Return the [x, y] coordinate for the center point of the cell that contains the specified text.  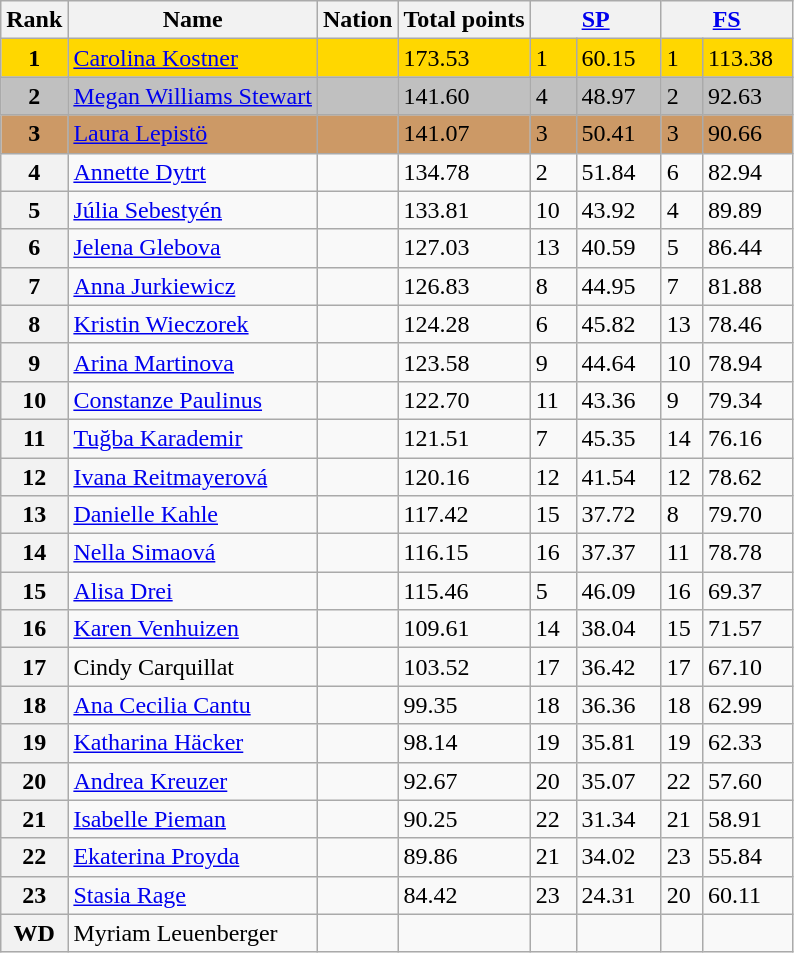
Kristin Wieczorek [193, 324]
84.42 [464, 895]
141.60 [464, 96]
Andrea Kreuzer [193, 781]
Ana Cecilia Cantu [193, 705]
126.83 [464, 286]
86.44 [747, 248]
51.84 [618, 172]
Laura Lepistö [193, 134]
58.91 [747, 819]
60.15 [618, 58]
46.09 [618, 591]
109.61 [464, 629]
79.70 [747, 515]
35.81 [618, 743]
Nation [357, 20]
78.46 [747, 324]
36.36 [618, 705]
89.86 [464, 857]
67.10 [747, 667]
121.51 [464, 438]
Anna Jurkiewicz [193, 286]
37.72 [618, 515]
55.84 [747, 857]
41.54 [618, 477]
82.94 [747, 172]
44.95 [618, 286]
90.66 [747, 134]
141.07 [464, 134]
Name [193, 20]
134.78 [464, 172]
92.63 [747, 96]
43.36 [618, 400]
113.38 [747, 58]
116.15 [464, 553]
124.28 [464, 324]
Megan Williams Stewart [193, 96]
FS [726, 20]
43.92 [618, 210]
127.03 [464, 248]
48.97 [618, 96]
78.62 [747, 477]
Alisa Drei [193, 591]
69.37 [747, 591]
78.78 [747, 553]
Katharina Häcker [193, 743]
Júlia Sebestyén [193, 210]
Karen Venhuizen [193, 629]
99.35 [464, 705]
115.46 [464, 591]
36.42 [618, 667]
173.53 [464, 58]
71.57 [747, 629]
40.59 [618, 248]
Cindy Carquillat [193, 667]
WD [34, 933]
SP [596, 20]
120.16 [464, 477]
60.11 [747, 895]
81.88 [747, 286]
Stasia Rage [193, 895]
117.42 [464, 515]
123.58 [464, 362]
57.60 [747, 781]
Annette Dytrt [193, 172]
50.41 [618, 134]
133.81 [464, 210]
38.04 [618, 629]
Arina Martinova [193, 362]
45.35 [618, 438]
35.07 [618, 781]
92.67 [464, 781]
76.16 [747, 438]
Rank [34, 20]
Myriam Leuenberger [193, 933]
Isabelle Pieman [193, 819]
78.94 [747, 362]
31.34 [618, 819]
98.14 [464, 743]
Danielle Kahle [193, 515]
122.70 [464, 400]
90.25 [464, 819]
62.33 [747, 743]
Carolina Kostner [193, 58]
Ekaterina Proyda [193, 857]
Total points [464, 20]
Jelena Glebova [193, 248]
44.64 [618, 362]
Constanze Paulinus [193, 400]
103.52 [464, 667]
79.34 [747, 400]
45.82 [618, 324]
34.02 [618, 857]
37.37 [618, 553]
Tuğba Karademir [193, 438]
Ivana Reitmayerová [193, 477]
24.31 [618, 895]
62.99 [747, 705]
Nella Simaová [193, 553]
89.89 [747, 210]
